Pinpoint the cell where the given text exists, returning its [X, Y] midpoint coordinate. 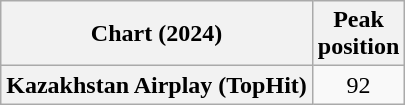
Chart (2024) [157, 34]
92 [358, 85]
Peakposition [358, 34]
Kazakhstan Airplay (TopHit) [157, 85]
